Extract the [X, Y] coordinate from the center of the cell holding the provided text.  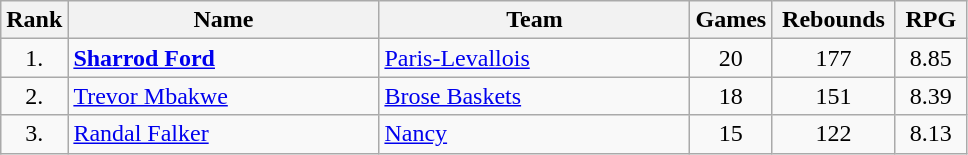
2. [34, 96]
151 [834, 96]
Trevor Mbakwe [224, 96]
Rebounds [834, 20]
177 [834, 58]
Sharrod Ford [224, 58]
8.85 [930, 58]
Games [731, 20]
1. [34, 58]
20 [731, 58]
Name [224, 20]
15 [731, 134]
Team [534, 20]
3. [34, 134]
18 [731, 96]
122 [834, 134]
8.39 [930, 96]
Nancy [534, 134]
RPG [930, 20]
8.13 [930, 134]
Brose Baskets [534, 96]
Randal Falker [224, 134]
Paris-Levallois [534, 58]
Rank [34, 20]
